Return the (X, Y) coordinate for the center point of the cell that contains the specified text.  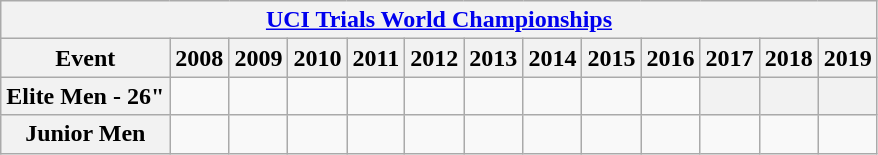
2013 (494, 58)
2010 (318, 58)
UCI Trials World Championships (439, 20)
Junior Men (86, 134)
2011 (376, 58)
2018 (788, 58)
2009 (258, 58)
Event (86, 58)
2016 (670, 58)
2017 (730, 58)
2014 (552, 58)
2015 (612, 58)
Elite Men - 26" (86, 96)
2008 (200, 58)
2012 (434, 58)
2019 (848, 58)
